Pinpoint the cell where the given text exists, returning its (x, y) midpoint coordinate. 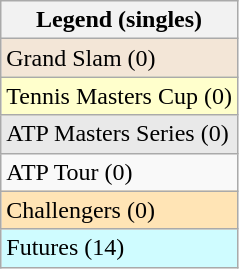
Futures (14) (120, 248)
Challengers (0) (120, 210)
ATP Masters Series (0) (120, 134)
Grand Slam (0) (120, 58)
ATP Tour (0) (120, 172)
Tennis Masters Cup (0) (120, 96)
Legend (singles) (120, 20)
